For the text-containing cell, return its midpoint in (x, y) coordinate format. 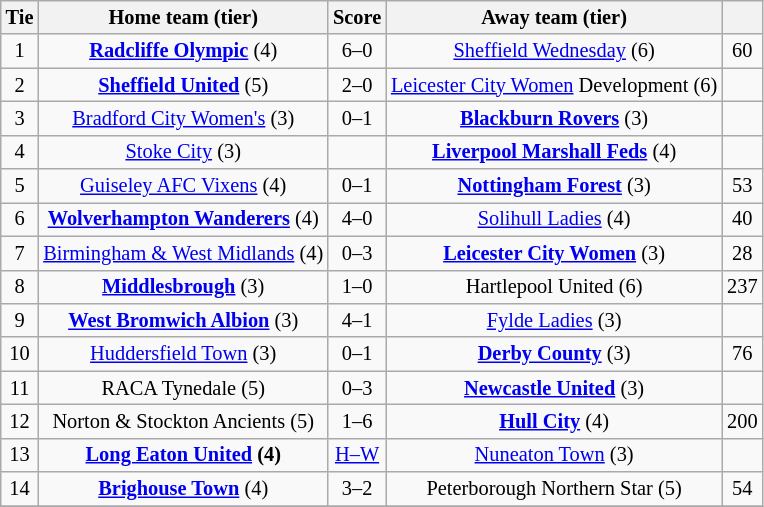
3 (20, 118)
1 (20, 51)
Wolverhampton Wanderers (4) (183, 219)
Nottingham Forest (3) (554, 186)
76 (742, 354)
Liverpool Marshall Feds (4) (554, 152)
Huddersfield Town (3) (183, 354)
Peterborough Northern Star (5) (554, 489)
237 (742, 287)
10 (20, 354)
Nuneaton Town (3) (554, 455)
7 (20, 253)
9 (20, 320)
Newcastle United (3) (554, 388)
1–0 (357, 287)
4–1 (357, 320)
54 (742, 489)
11 (20, 388)
4 (20, 152)
Derby County (3) (554, 354)
Stoke City (3) (183, 152)
8 (20, 287)
Birmingham & West Midlands (4) (183, 253)
Brighouse Town (4) (183, 489)
200 (742, 421)
3–2 (357, 489)
Bradford City Women's (3) (183, 118)
Blackburn Rovers (3) (554, 118)
Middlesbrough (3) (183, 287)
1–6 (357, 421)
53 (742, 186)
2 (20, 85)
Away team (tier) (554, 17)
13 (20, 455)
Radcliffe Olympic (4) (183, 51)
28 (742, 253)
60 (742, 51)
Solihull Ladies (4) (554, 219)
5 (20, 186)
40 (742, 219)
Leicester City Women Development (6) (554, 85)
4–0 (357, 219)
Score (357, 17)
Leicester City Women (3) (554, 253)
Hartlepool United (6) (554, 287)
6 (20, 219)
Home team (tier) (183, 17)
Guiseley AFC Vixens (4) (183, 186)
H–W (357, 455)
14 (20, 489)
12 (20, 421)
Norton & Stockton Ancients (5) (183, 421)
2–0 (357, 85)
Sheffield United (5) (183, 85)
Sheffield Wednesday (6) (554, 51)
6–0 (357, 51)
Fylde Ladies (3) (554, 320)
Hull City (4) (554, 421)
RACA Tynedale (5) (183, 388)
Long Eaton United (4) (183, 455)
West Bromwich Albion (3) (183, 320)
Tie (20, 17)
